Capture the cell that displays the provided text and extract its (x, y) central coordinate. 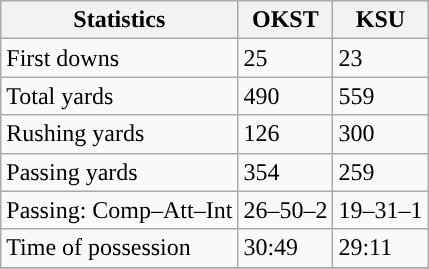
29:11 (380, 248)
300 (380, 134)
Rushing yards (120, 134)
126 (286, 134)
Total yards (120, 96)
19–31–1 (380, 210)
490 (286, 96)
Statistics (120, 20)
Passing yards (120, 172)
KSU (380, 20)
OKST (286, 20)
Passing: Comp–Att–Int (120, 210)
25 (286, 58)
259 (380, 172)
354 (286, 172)
26–50–2 (286, 210)
23 (380, 58)
559 (380, 96)
First downs (120, 58)
Time of possession (120, 248)
30:49 (286, 248)
